Capture the cell that displays the provided text and extract its (X, Y) central coordinate. 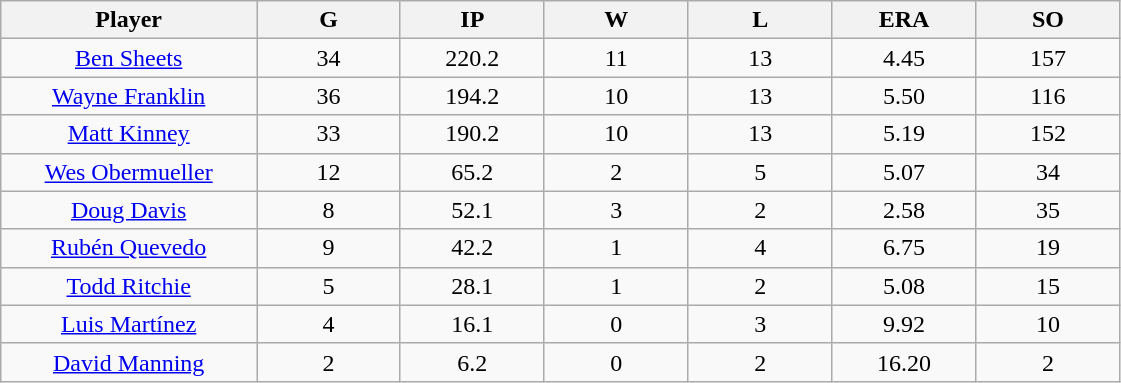
IP (472, 20)
8 (329, 210)
220.2 (472, 58)
9.92 (904, 324)
157 (1048, 58)
190.2 (472, 134)
33 (329, 134)
11 (616, 58)
Wayne Franklin (129, 96)
David Manning (129, 362)
42.2 (472, 248)
ERA (904, 20)
Matt Kinney (129, 134)
5.50 (904, 96)
194.2 (472, 96)
36 (329, 96)
152 (1048, 134)
28.1 (472, 286)
9 (329, 248)
16.1 (472, 324)
65.2 (472, 172)
Player (129, 20)
6.75 (904, 248)
52.1 (472, 210)
G (329, 20)
116 (1048, 96)
16.20 (904, 362)
4.45 (904, 58)
12 (329, 172)
5.19 (904, 134)
Doug Davis (129, 210)
5.08 (904, 286)
Rubén Quevedo (129, 248)
5.07 (904, 172)
2.58 (904, 210)
SO (1048, 20)
19 (1048, 248)
6.2 (472, 362)
Wes Obermueller (129, 172)
Todd Ritchie (129, 286)
L (760, 20)
15 (1048, 286)
Luis Martínez (129, 324)
W (616, 20)
35 (1048, 210)
Ben Sheets (129, 58)
